From the cell containing the given text, extract its center point as [X, Y] coordinate. 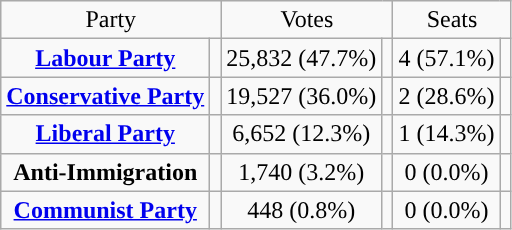
25,832 (47.7%) [302, 58]
Anti-Immigration [106, 172]
Labour Party [106, 58]
6,652 (12.3%) [302, 134]
Votes [307, 20]
Party [111, 20]
1,740 (3.2%) [302, 172]
Communist Party [106, 210]
1 (14.3%) [446, 134]
2 (28.6%) [446, 96]
Conservative Party [106, 96]
19,527 (36.0%) [302, 96]
448 (0.8%) [302, 210]
Liberal Party [106, 134]
Seats [452, 20]
4 (57.1%) [446, 58]
